Return [x, y] of the center of cell containing provided text 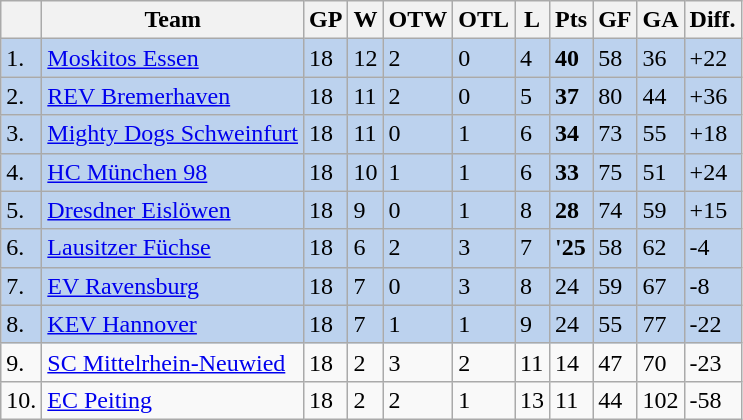
Lausitzer Füchse [173, 248]
80 [615, 96]
73 [615, 134]
3. [22, 134]
SC Mittelrhein-Neuwied [173, 362]
51 [660, 172]
5 [532, 96]
4. [22, 172]
HC München 98 [173, 172]
-23 [712, 362]
Pts [572, 20]
102 [660, 400]
EV Ravensburg [173, 286]
OTW [418, 20]
1. [22, 58]
W [366, 20]
L [532, 20]
Team [173, 20]
33 [572, 172]
37 [572, 96]
GF [615, 20]
13 [532, 400]
-22 [712, 324]
10 [366, 172]
77 [660, 324]
9. [22, 362]
8. [22, 324]
70 [660, 362]
36 [660, 58]
47 [615, 362]
+36 [712, 96]
34 [572, 134]
'25 [572, 248]
GA [660, 20]
+15 [712, 210]
-8 [712, 286]
+22 [712, 58]
REV Bremerhaven [173, 96]
+18 [712, 134]
62 [660, 248]
-4 [712, 248]
Diff. [712, 20]
KEV Hannover [173, 324]
67 [660, 286]
OTL [484, 20]
40 [572, 58]
14 [572, 362]
+24 [712, 172]
75 [615, 172]
28 [572, 210]
10. [22, 400]
4 [532, 58]
Dresdner Eislöwen [173, 210]
2. [22, 96]
12 [366, 58]
EC Peiting [173, 400]
5. [22, 210]
-58 [712, 400]
GP [326, 20]
74 [615, 210]
7. [22, 286]
Mighty Dogs Schweinfurt [173, 134]
6. [22, 248]
Moskitos Essen [173, 58]
